Identify which cell holds the provided text, then report its [x, y] central coordinate. 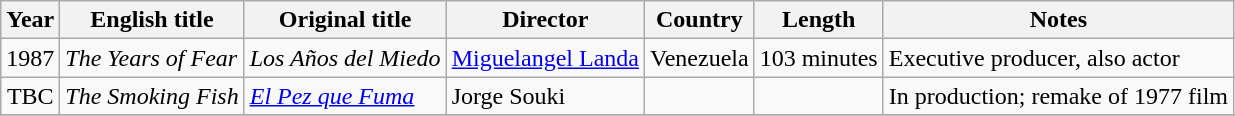
Notes [1058, 20]
Miguelangel Landa [545, 58]
Los Años del Miedo [345, 58]
Original title [345, 20]
Country [699, 20]
103 minutes [818, 58]
The Smoking Fish [152, 96]
1987 [30, 58]
El Pez que Fuma [345, 96]
The Years of Fear [152, 58]
TBC [30, 96]
In production; remake of 1977 film [1058, 96]
Year [30, 20]
Length [818, 20]
Jorge Souki [545, 96]
Director [545, 20]
English title [152, 20]
Venezuela [699, 58]
Executive producer, also actor [1058, 58]
